Return (x, y) of the center of cell containing provided text 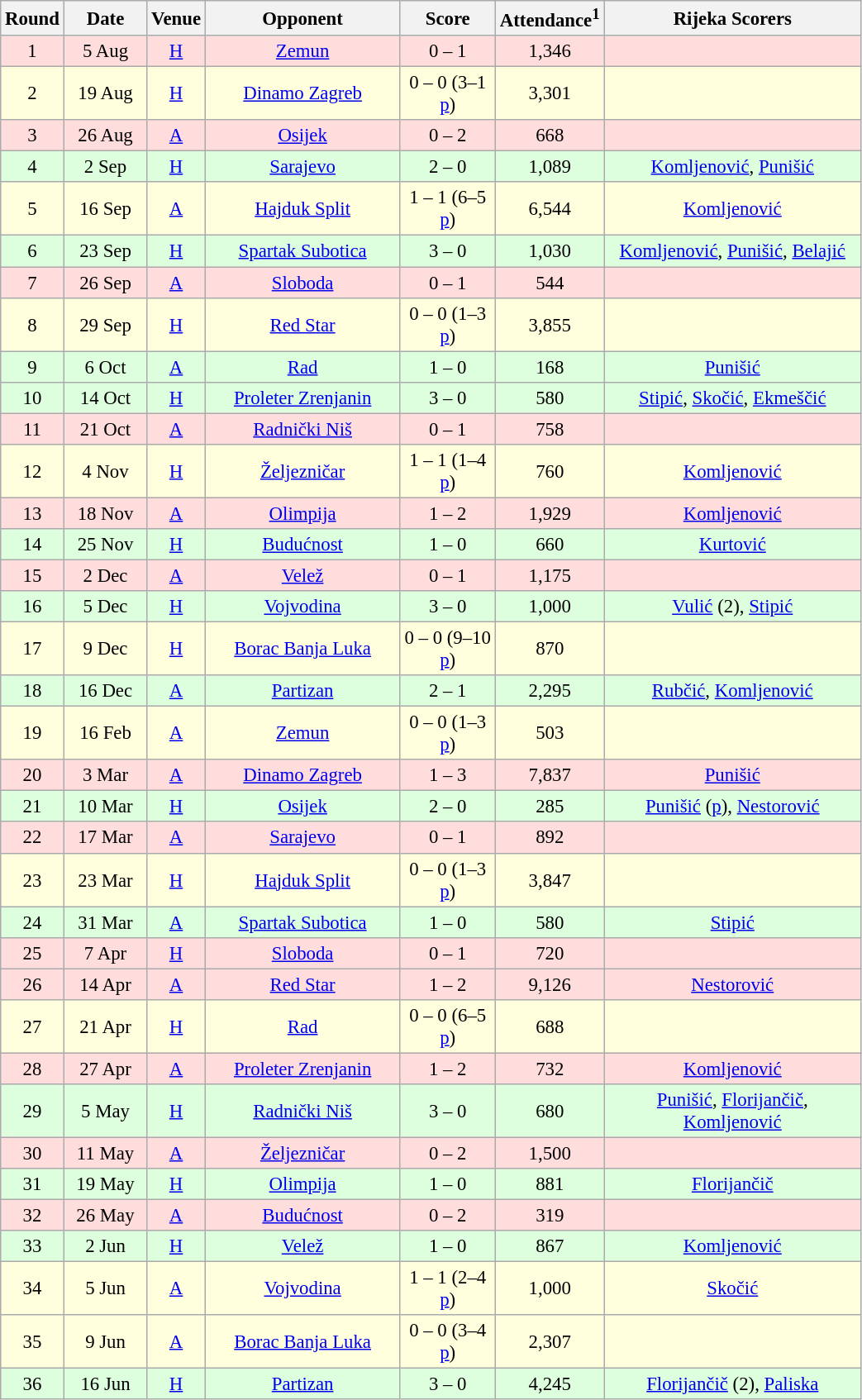
Venue (177, 18)
36 (32, 1384)
668 (550, 136)
1,030 (550, 251)
5 May (106, 1111)
285 (550, 807)
732 (550, 1069)
1,929 (550, 513)
5 Dec (106, 607)
Florijančič (2), Paliska (732, 1384)
720 (550, 953)
680 (550, 1111)
7 (32, 283)
Komljenović, Punišić, Belajić (732, 251)
3,847 (550, 879)
29 Sep (106, 324)
21 (32, 807)
Komljenović, Punišić (732, 167)
14 Oct (106, 398)
5 (32, 208)
881 (550, 1184)
1,500 (550, 1153)
29 (32, 1111)
21 Apr (106, 1026)
Round (32, 18)
23 (32, 879)
6 Oct (106, 367)
25 (32, 953)
18 (32, 691)
13 (32, 513)
0 – 0 (6–5 p) (448, 1026)
Punišić (p), Nestorović (732, 807)
2 (32, 94)
Date (106, 18)
4 (32, 167)
30 (32, 1153)
1 – 1 (2–4 p) (448, 1289)
3,855 (550, 324)
867 (550, 1246)
0 – 0 (9–10 p) (448, 650)
9,126 (550, 984)
27 Apr (106, 1069)
18 Nov (106, 513)
4,245 (550, 1384)
16 Dec (106, 691)
23 Mar (106, 879)
6,544 (550, 208)
2 Jun (106, 1246)
11 May (106, 1153)
20 (32, 775)
1,175 (550, 575)
2 Sep (106, 167)
Stipić, Skočić, Ekmeščić (732, 398)
12 (32, 471)
11 (32, 429)
28 (32, 1069)
35 (32, 1342)
0 – 0 (3–4 p) (448, 1342)
2,295 (550, 691)
660 (550, 545)
7,837 (550, 775)
10 Mar (106, 807)
Florijančič (732, 1184)
16 Sep (106, 208)
870 (550, 650)
3 (32, 136)
2,307 (550, 1342)
26 Aug (106, 136)
19 (32, 734)
26 (32, 984)
892 (550, 838)
26 Sep (106, 283)
1,089 (550, 167)
5 Jun (106, 1289)
1 – 1 (6–5 p) (448, 208)
1,346 (550, 51)
Kurtović (732, 545)
26 May (106, 1216)
1 (32, 51)
17 Mar (106, 838)
3,301 (550, 94)
4 Nov (106, 471)
19 Aug (106, 94)
503 (550, 734)
1 – 1 (1–4 p) (448, 471)
544 (550, 283)
34 (32, 1289)
16 Jun (106, 1384)
16 (32, 607)
Nestorović (732, 984)
2 – 1 (448, 691)
5 Aug (106, 51)
2 Dec (106, 575)
10 (32, 398)
Score (448, 18)
Attendance1 (550, 18)
Punišić, Florijančič, Komljenović (732, 1111)
17 (32, 650)
Rubčić, Komljenović (732, 691)
319 (550, 1216)
Rijeka Scorers (732, 18)
24 (32, 922)
32 (32, 1216)
25 Nov (106, 545)
0 – 0 (3–1 p) (448, 94)
21 Oct (106, 429)
Stipić (732, 922)
1 – 3 (448, 775)
19 May (106, 1184)
6 (32, 251)
9 Dec (106, 650)
16 Feb (106, 734)
758 (550, 429)
688 (550, 1026)
Vulić (2), Stipić (732, 607)
15 (32, 575)
8 (32, 324)
3 Mar (106, 775)
9 (32, 367)
Skočić (732, 1289)
7 Apr (106, 953)
14 Apr (106, 984)
760 (550, 471)
22 (32, 838)
9 Jun (106, 1342)
27 (32, 1026)
14 (32, 545)
33 (32, 1246)
23 Sep (106, 251)
31 Mar (106, 922)
31 (32, 1184)
Opponent (302, 18)
168 (550, 367)
